For the text-containing cell, return its midpoint in (x, y) coordinate format. 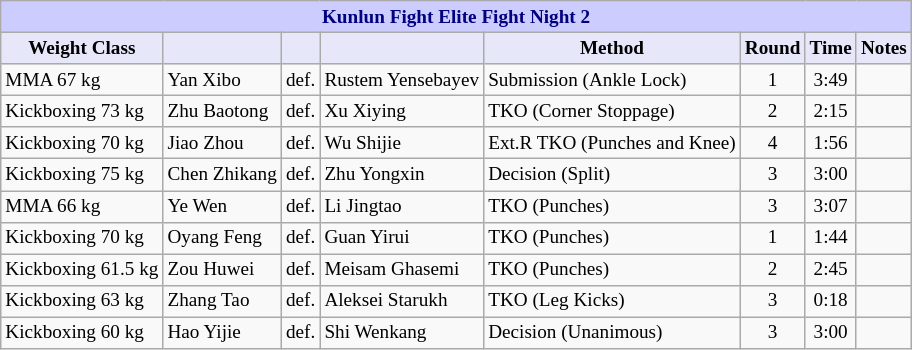
Meisam Ghasemi (402, 270)
Submission (Ankle Lock) (612, 80)
Aleksei Starukh (402, 301)
Yan Xibo (222, 80)
Notes (884, 48)
Li Jingtao (402, 206)
TKO (Corner Stoppage) (612, 111)
Kickboxing 63 kg (82, 301)
1:56 (830, 143)
Weight Class (82, 48)
Zhu Baotong (222, 111)
TKO (Leg Kicks) (612, 301)
Kickboxing 61.5 kg (82, 270)
Zhu Yongxin (402, 175)
Kickboxing 75 kg (82, 175)
Zhang Tao (222, 301)
Zou Huwei (222, 270)
Wu Shijie (402, 143)
Oyang Feng (222, 238)
4 (772, 143)
Chen Zhikang (222, 175)
MMA 67 kg (82, 80)
Xu Xiying (402, 111)
MMA 66 kg (82, 206)
Kunlun Fight Elite Fight Night 2 (456, 17)
Ext.R TKO (Punches and Knee) (612, 143)
Method (612, 48)
0:18 (830, 301)
3:49 (830, 80)
Jiao Zhou (222, 143)
2:45 (830, 270)
Decision (Unanimous) (612, 333)
3:07 (830, 206)
Shi Wenkang (402, 333)
2:15 (830, 111)
Hao Yijie (222, 333)
Guan Yirui (402, 238)
Rustem Yensebayev (402, 80)
Kickboxing 60 kg (82, 333)
Kickboxing 73 kg (82, 111)
Decision (Split) (612, 175)
Time (830, 48)
1:44 (830, 238)
Round (772, 48)
Ye Wen (222, 206)
